Identify which cell holds the provided text, then report its (X, Y) central coordinate. 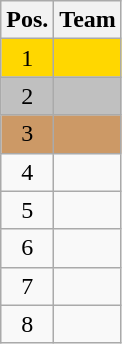
3 (28, 134)
8 (28, 324)
7 (28, 286)
4 (28, 172)
5 (28, 210)
Pos. (28, 20)
Team (88, 20)
6 (28, 248)
2 (28, 96)
1 (28, 58)
